Identify which cell holds the provided text, then report its [X, Y] central coordinate. 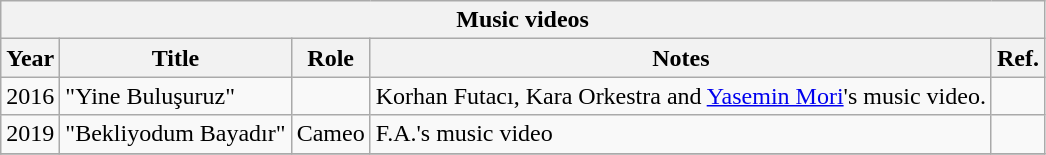
Title [176, 58]
Notes [680, 58]
2019 [30, 134]
"Bekliyodum Bayadır" [176, 134]
F.A.'s music video [680, 134]
2016 [30, 96]
Music videos [523, 20]
"Yine Buluşuruz" [176, 96]
Year [30, 58]
Role [330, 58]
Korhan Futacı, Kara Orkestra and Yasemin Mori's music video. [680, 96]
Ref. [1018, 58]
Cameo [330, 134]
